Capture the cell that displays the provided text and extract its [X, Y] central coordinate. 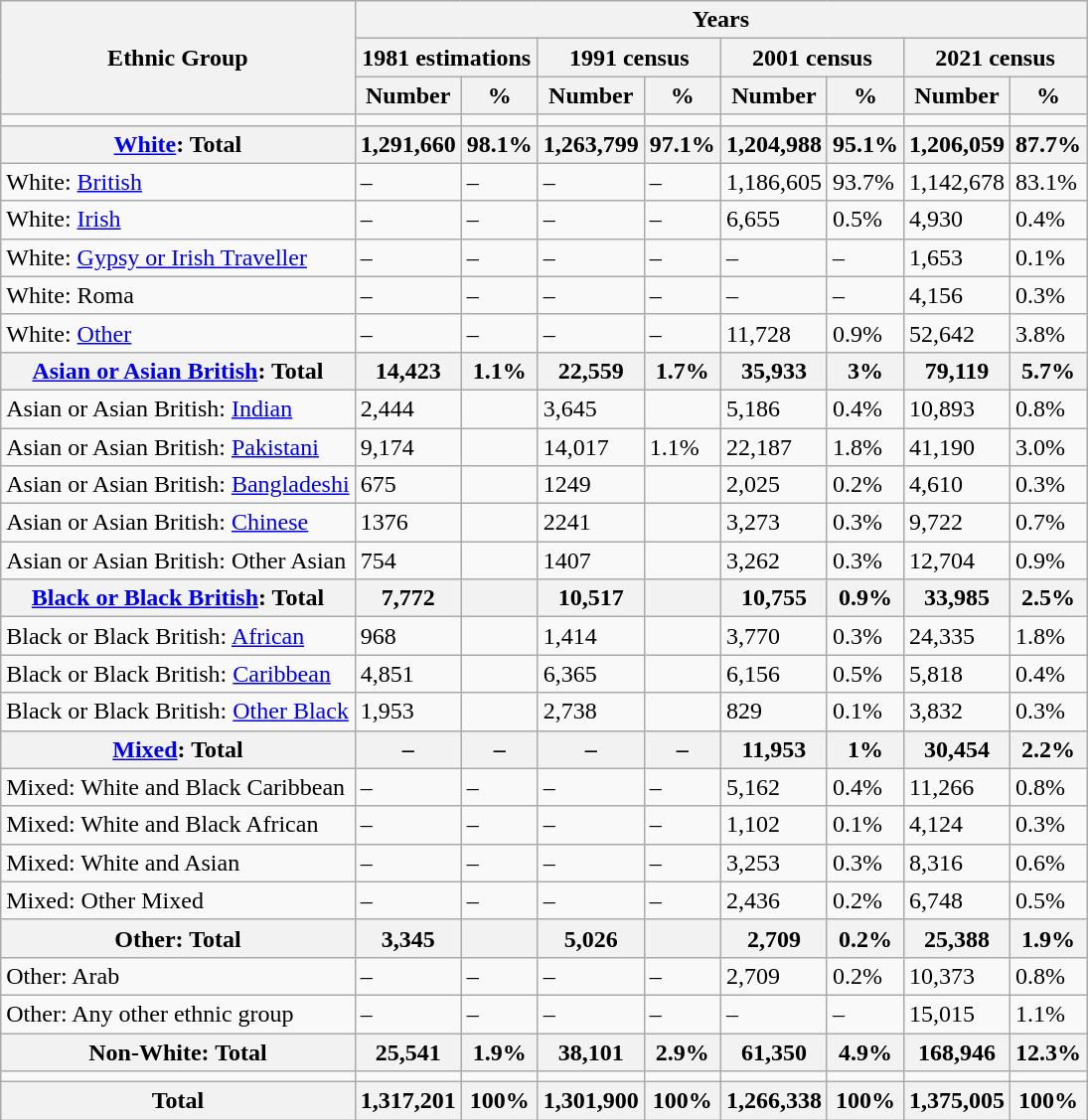
1,266,338 [773, 1101]
10,755 [773, 598]
1981 estimations [446, 58]
Black or Black British: Other Black [178, 712]
2,738 [590, 712]
Mixed: White and Black African [178, 825]
White: Roma [178, 295]
38,101 [590, 1052]
1,317,201 [407, 1101]
12,704 [956, 560]
52,642 [956, 333]
White: Total [178, 144]
168,946 [956, 1052]
3,262 [773, 560]
11,953 [773, 749]
Mixed: Other Mixed [178, 900]
2241 [590, 523]
10,893 [956, 408]
33,985 [956, 598]
10,517 [590, 598]
3,273 [773, 523]
829 [773, 712]
6,365 [590, 674]
Asian or Asian British: Total [178, 371]
9,722 [956, 523]
87.7% [1049, 144]
3,645 [590, 408]
14,017 [590, 446]
Mixed: White and Black Caribbean [178, 787]
2.5% [1049, 598]
1,291,660 [407, 144]
Asian or Asian British: Bangladeshi [178, 485]
95.1% [864, 144]
10,373 [956, 976]
3,253 [773, 863]
11,266 [956, 787]
61,350 [773, 1052]
1991 census [629, 58]
Black or Black British: Caribbean [178, 674]
5,818 [956, 674]
Other: Any other ethnic group [178, 1014]
0.7% [1049, 523]
1376 [407, 523]
754 [407, 560]
1407 [590, 560]
4,851 [407, 674]
1,375,005 [956, 1101]
97.1% [682, 144]
3.0% [1049, 446]
25,388 [956, 938]
675 [407, 485]
9,174 [407, 446]
25,541 [407, 1052]
Total [178, 1101]
6,655 [773, 220]
5,026 [590, 938]
968 [407, 636]
3,770 [773, 636]
35,933 [773, 371]
14,423 [407, 371]
1249 [590, 485]
Other: Arab [178, 976]
30,454 [956, 749]
Ethnic Group [178, 58]
1,301,900 [590, 1101]
5,162 [773, 787]
White: Irish [178, 220]
4,124 [956, 825]
Black or Black British: African [178, 636]
1,653 [956, 257]
1,953 [407, 712]
22,559 [590, 371]
Asian or Asian British: Pakistani [178, 446]
2021 census [995, 58]
1.7% [682, 371]
2,025 [773, 485]
White: Other [178, 333]
24,335 [956, 636]
5,186 [773, 408]
11,728 [773, 333]
Non-White: Total [178, 1052]
5.7% [1049, 371]
7,772 [407, 598]
6,156 [773, 674]
White: Gypsy or Irish Traveller [178, 257]
1,142,678 [956, 182]
6,748 [956, 900]
Other: Total [178, 938]
Asian or Asian British: Other Asian [178, 560]
79,119 [956, 371]
1,102 [773, 825]
1,414 [590, 636]
4.9% [864, 1052]
12.3% [1049, 1052]
41,190 [956, 446]
3.8% [1049, 333]
Asian or Asian British: Chinese [178, 523]
4,930 [956, 220]
Mixed: Total [178, 749]
Mixed: White and Asian [178, 863]
4,610 [956, 485]
8,316 [956, 863]
Black or Black British: Total [178, 598]
22,187 [773, 446]
1,204,988 [773, 144]
0.6% [1049, 863]
Years [720, 20]
1% [864, 749]
4,156 [956, 295]
1,206,059 [956, 144]
2.9% [682, 1052]
15,015 [956, 1014]
93.7% [864, 182]
2.2% [1049, 749]
3% [864, 371]
Asian or Asian British: Indian [178, 408]
2,436 [773, 900]
White: British [178, 182]
2,444 [407, 408]
98.1% [499, 144]
1,263,799 [590, 144]
2001 census [812, 58]
3,832 [956, 712]
1,186,605 [773, 182]
3,345 [407, 938]
83.1% [1049, 182]
